Output the [x, y] coordinate of the center of the cell containing the given text.  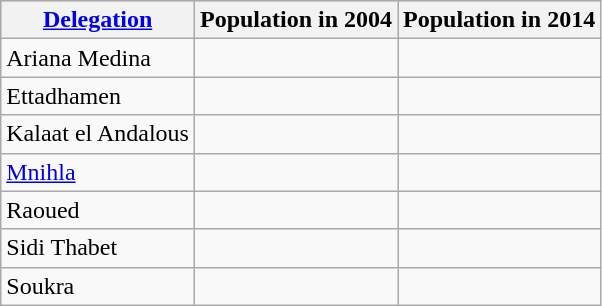
Population in 2014 [500, 20]
Kalaat el Andalous [98, 134]
Delegation [98, 20]
Raoued [98, 210]
Ariana Medina [98, 58]
Sidi Thabet [98, 248]
Ettadhamen [98, 96]
Mnihla [98, 172]
Soukra [98, 286]
Population in 2004 [296, 20]
